Find where the given text appears and provide that cell's center as (x, y) coordinate. 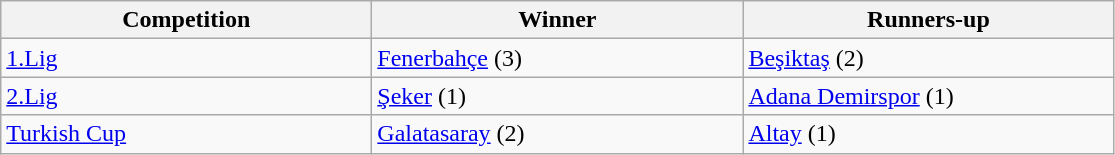
Competition (186, 20)
Galatasaray (2) (558, 134)
Fenerbahçe (3) (558, 58)
2.Lig (186, 96)
Altay (1) (928, 134)
Turkish Cup (186, 134)
1.Lig (186, 58)
Beşiktaş (2) (928, 58)
Adana Demirspor (1) (928, 96)
Runners-up (928, 20)
Winner (558, 20)
Şeker (1) (558, 96)
